Detect which cell encompasses the target text, then output its [X, Y] center coordinate. 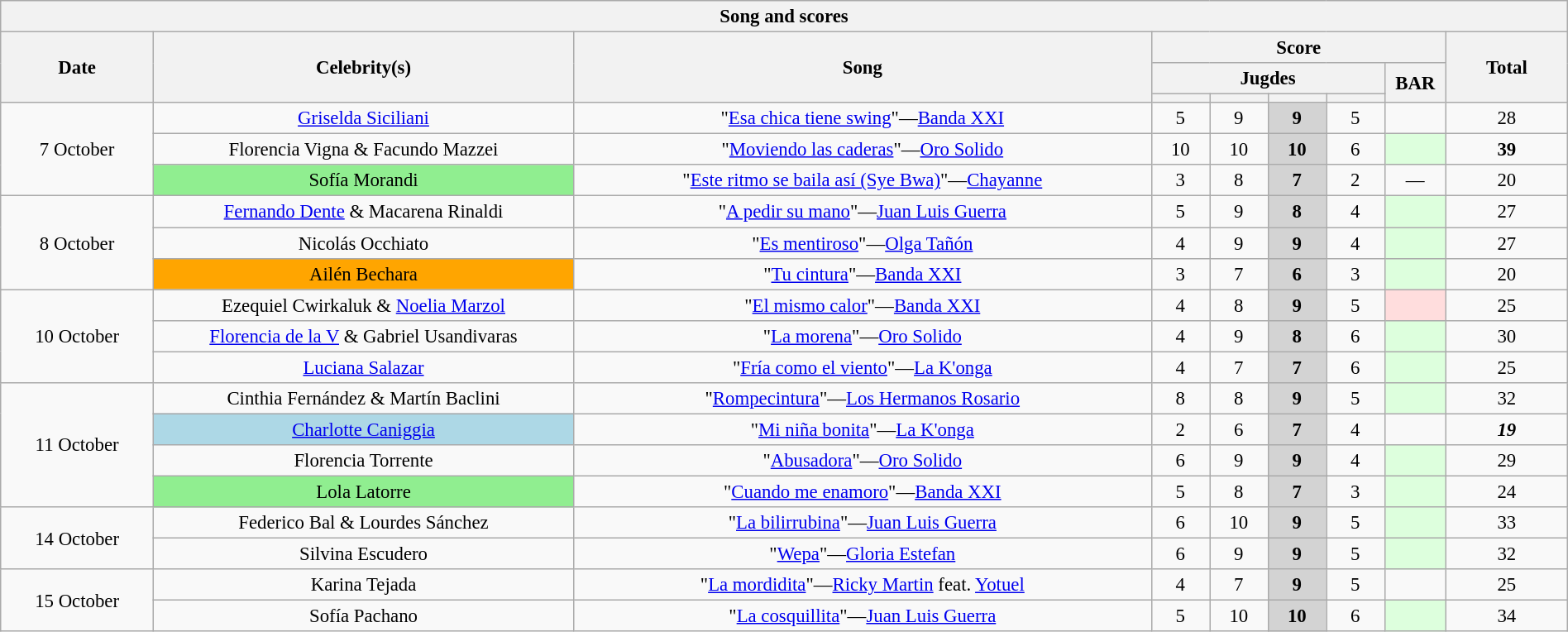
29 [1507, 461]
"Wepa"—Gloria Estefan [863, 554]
Sofía Pachano [363, 616]
34 [1507, 616]
Florencia Torrente [363, 461]
"Rompecintura"—Los Hermanos Rosario [863, 399]
"La cosquillita"—Juan Luis Guerra [863, 616]
"Esa chica tiene swing"—Banda XXI [863, 118]
11 October [78, 445]
Florencia de la V & Gabriel Usandivaras [363, 336]
"Fría como el viento"—La K'onga [863, 367]
"Mi niña bonita"—La K'onga [863, 429]
Fernando Dente & Macarena Rinaldi [363, 212]
"Es mentiroso"—Olga Tañón [863, 243]
14 October [78, 538]
30 [1507, 336]
Total [1507, 68]
Florencia Vigna & Facundo Mazzei [363, 150]
Song [863, 68]
10 October [78, 336]
"Moviendo las caderas"—Oro Solido [863, 150]
"A pedir su mano"—Juan Luis Guerra [863, 212]
BAR [1415, 83]
"Abusadora"—Oro Solido [863, 461]
"La morena"—Oro Solido [863, 336]
"La bilirrubina"—Juan Luis Guerra [863, 523]
"El mismo calor"—Banda XXI [863, 305]
Cinthia Fernández & Martín Baclini [363, 399]
15 October [78, 601]
Charlotte Caniggia [363, 429]
33 [1507, 523]
7 October [78, 149]
24 [1507, 491]
Ailén Bechara [363, 274]
Federico Bal & Lourdes Sánchez [363, 523]
"La mordidita"—Ricky Martin feat. Yotuel [863, 585]
— [1415, 181]
19 [1507, 429]
Lola Latorre [363, 491]
Date [78, 68]
"Cuando me enamoro"—Banda XXI [863, 491]
Score [1298, 48]
Song and scores [784, 17]
Griselda Siciliani [363, 118]
8 October [78, 243]
28 [1507, 118]
Ezequiel Cwirkaluk & Noelia Marzol [363, 305]
"Tu cintura"—Banda XXI [863, 274]
39 [1507, 150]
"Este ritmo se baila así (Sye Bwa)"—Chayanne [863, 181]
Silvina Escudero [363, 554]
Sofía Morandi [363, 181]
Luciana Salazar [363, 367]
Celebrity(s) [363, 68]
Jugdes [1268, 79]
Karina Tejada [363, 585]
Nicolás Occhiato [363, 243]
